Identify which cell holds the provided text, then report its (X, Y) central coordinate. 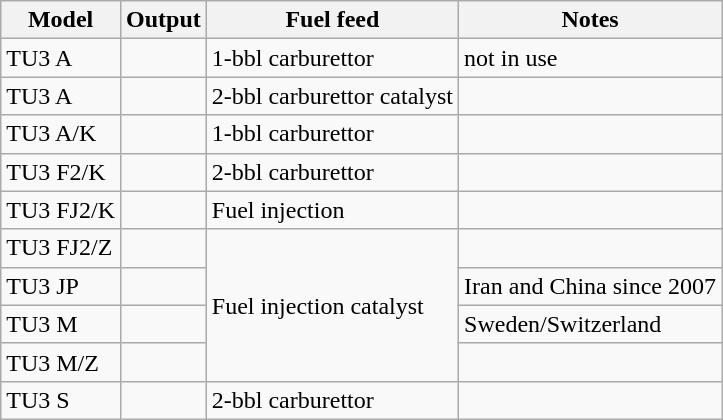
TU3 M/Z (61, 362)
Sweden/Switzerland (590, 324)
2-bbl carburettor catalyst (332, 96)
TU3 A/K (61, 134)
Fuel injection (332, 210)
not in use (590, 58)
Notes (590, 20)
TU3 F2/K (61, 172)
TU3 S (61, 400)
TU3 JP (61, 286)
Fuel feed (332, 20)
TU3 FJ2/Z (61, 248)
TU3 M (61, 324)
Fuel injection catalyst (332, 305)
TU3 FJ2/K (61, 210)
Output (163, 20)
Model (61, 20)
Iran and China since 2007 (590, 286)
